Return (X, Y) of the center of cell containing provided text 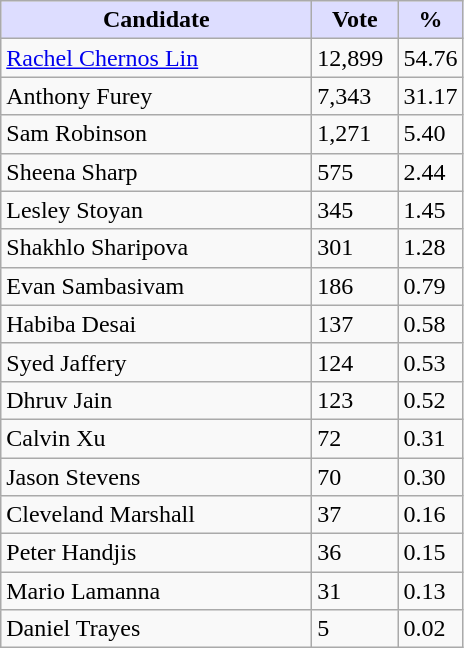
Sheena Sharp (156, 172)
301 (355, 248)
Peter Handjis (156, 553)
0.13 (430, 591)
123 (355, 400)
0.30 (430, 477)
1,271 (355, 134)
345 (355, 210)
31 (355, 591)
124 (355, 362)
0.31 (430, 438)
186 (355, 286)
70 (355, 477)
Sam Robinson (156, 134)
0.52 (430, 400)
31.17 (430, 96)
Rachel Chernos Lin (156, 58)
5 (355, 629)
37 (355, 515)
12,899 (355, 58)
36 (355, 553)
0.02 (430, 629)
5.40 (430, 134)
Jason Stevens (156, 477)
Habiba Desai (156, 324)
Calvin Xu (156, 438)
72 (355, 438)
1.28 (430, 248)
Mario Lamanna (156, 591)
575 (355, 172)
54.76 (430, 58)
Daniel Trayes (156, 629)
% (430, 20)
Cleveland Marshall (156, 515)
0.79 (430, 286)
Evan Sambasivam (156, 286)
0.53 (430, 362)
2.44 (430, 172)
Dhruv Jain (156, 400)
Shakhlo Sharipova (156, 248)
0.15 (430, 553)
0.58 (430, 324)
0.16 (430, 515)
Candidate (156, 20)
137 (355, 324)
Vote (355, 20)
Lesley Stoyan (156, 210)
7,343 (355, 96)
Anthony Furey (156, 96)
1.45 (430, 210)
Syed Jaffery (156, 362)
